Search for the cell housing the specified text and yield its [x, y] center coordinate. 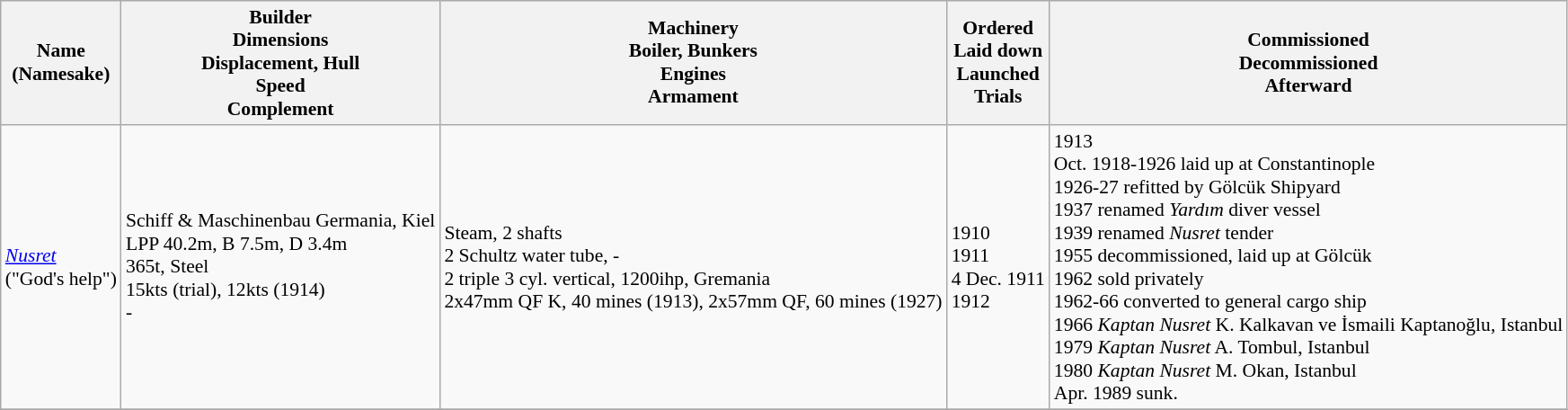
Name(Namesake) [61, 63]
MachineryBoiler, BunkersEnginesArmament [693, 63]
BuilderDimensionsDisplacement, HullSpeedComplement [280, 63]
CommissionedDecommissionedAfterward [1308, 63]
Steam, 2 shafts2 Schultz water tube, -2 triple 3 cyl. vertical, 1200ihp, Gremania2x47mm QF K, 40 mines (1913), 2x57mm QF, 60 mines (1927) [693, 267]
191019114 Dec. 19111912 [998, 267]
OrderedLaid downLaunchedTrials [998, 63]
Nusret("God's help") [61, 267]
Schiff & Maschinenbau Germania, KielLPP 40.2m, B 7.5m, D 3.4m365t, Steel15kts (trial), 12kts (1914)- [280, 267]
